Return the [x, y] coordinate for the center point of the cell that contains the specified text.  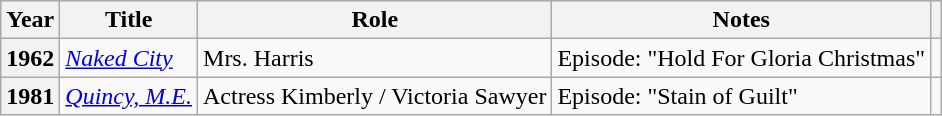
1962 [30, 58]
1981 [30, 96]
Role [375, 20]
Notes [742, 20]
Mrs. Harris [375, 58]
Naked City [129, 58]
Year [30, 20]
Quincy, M.E. [129, 96]
Title [129, 20]
Episode: "Stain of Guilt" [742, 96]
Actress Kimberly / Victoria Sawyer [375, 96]
Episode: "Hold For Gloria Christmas" [742, 58]
